Determine the [x, y] coordinate at the center of the cell enclosing the given text.  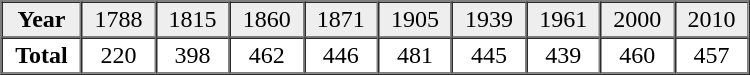
Year [42, 20]
2010 [711, 20]
446 [341, 56]
1961 [563, 20]
1788 [118, 20]
439 [563, 56]
460 [637, 56]
1815 [193, 20]
Total [42, 56]
220 [118, 56]
445 [489, 56]
1939 [489, 20]
398 [193, 56]
1905 [415, 20]
1871 [341, 20]
481 [415, 56]
1860 [267, 20]
457 [711, 56]
2000 [637, 20]
462 [267, 56]
